Output the (X, Y) coordinate of the center of the cell containing the given text.  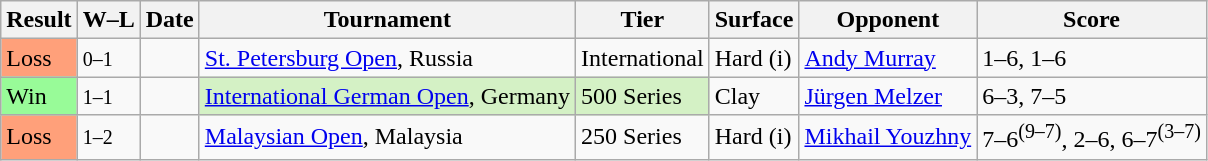
Date (170, 20)
St. Petersburg Open, Russia (387, 58)
0–1 (108, 58)
Malaysian Open, Malaysia (387, 138)
1–2 (108, 138)
International German Open, Germany (387, 96)
Score (1092, 20)
Mikhail Youzhny (888, 138)
Result (39, 20)
6–3, 7–5 (1092, 96)
500 Series (643, 96)
Opponent (888, 20)
1–6, 1–6 (1092, 58)
Clay (754, 96)
Tournament (387, 20)
7–6(9–7), 2–6, 6–7(3–7) (1092, 138)
W–L (108, 20)
Andy Murray (888, 58)
1–1 (108, 96)
Win (39, 96)
Tier (643, 20)
Jürgen Melzer (888, 96)
Surface (754, 20)
International (643, 58)
250 Series (643, 138)
